Detect which cell encompasses the target text, then output its (x, y) center coordinate. 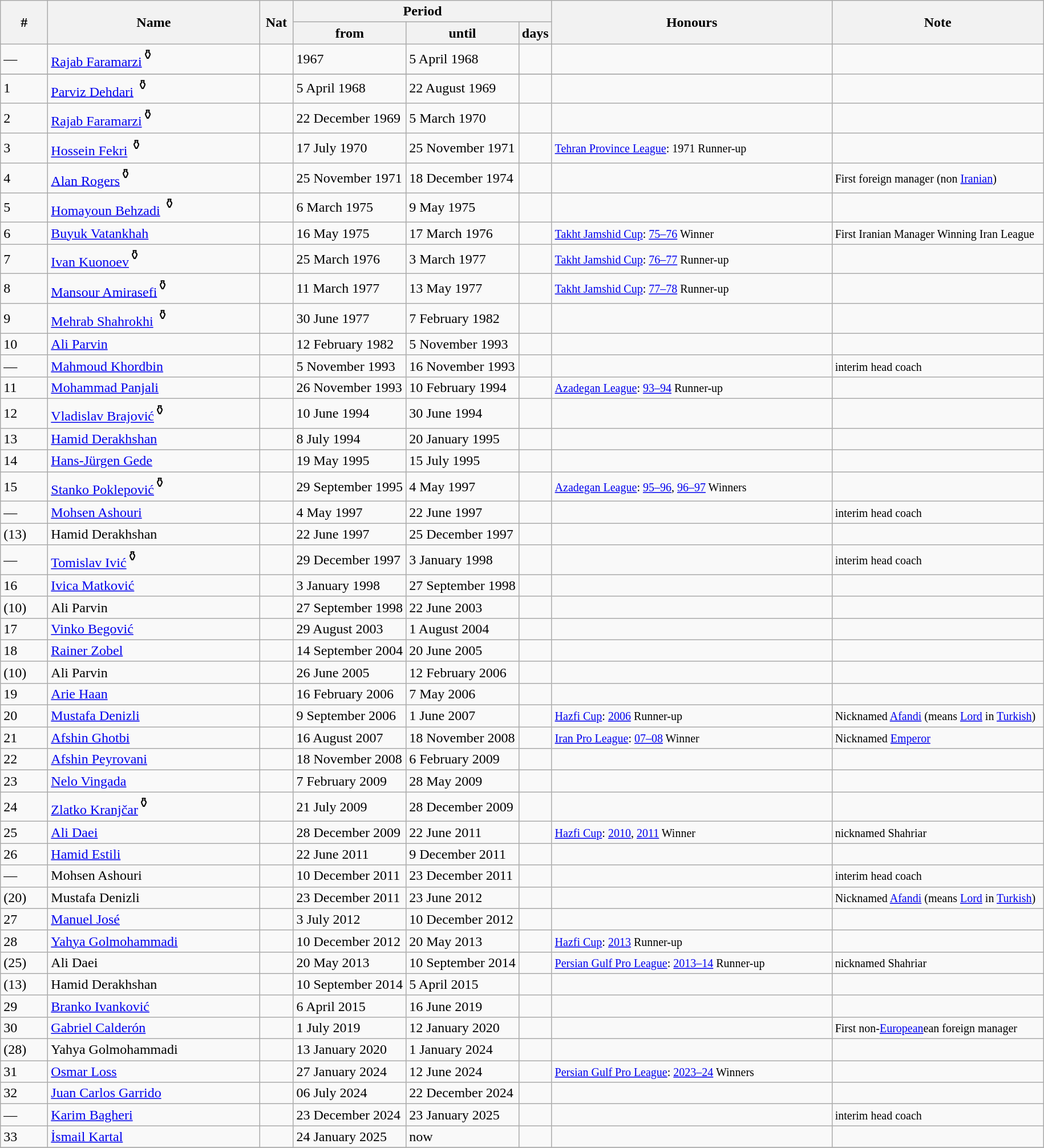
Hazfi Cup: 2010, 2011 Winner (691, 832)
16 (24, 585)
Ivica Matković (154, 585)
First non-Europeanean foreign manager (938, 1028)
18 December 1974 (463, 177)
17 July 1970 (350, 148)
12 (24, 413)
9 December 2011 (463, 854)
Hans-Jürgen Gede (154, 461)
6 February 2009 (463, 759)
Buyuk Vatankhah (154, 233)
33 (24, 1137)
3 (24, 148)
20 January 1995 (463, 439)
Nicknamed Emperor (938, 738)
Afshin Peyrovani (154, 759)
Hossein Fekri ⚱ (154, 148)
21 (24, 738)
Homayoun Behzadi ⚱ (154, 208)
17 March 1976 (463, 233)
Takht Jamshid Cup: 75–76 Winner (691, 233)
Afshin Ghotbi (154, 738)
26 June 2005 (350, 672)
30 June 1977 (350, 318)
First Iranian Manager Winning Iran League (938, 233)
14 (24, 461)
9 (24, 318)
7 (24, 259)
Mehrab Shahrokhi ⚱ (154, 318)
25 March 1976 (350, 259)
29 September 1995 (350, 487)
25 December 1997 (463, 534)
28 (24, 941)
5 April 2015 (463, 984)
22 June 2003 (463, 607)
24 (24, 807)
23 (24, 781)
3 July 2012 (350, 919)
Persian Gulf Pro League: 2013–14 Runner-up (691, 963)
(20) (24, 898)
22 August 1969 (463, 88)
Hamid Estili (154, 854)
1 (24, 88)
6 (24, 233)
Mahmoud Khordbin (154, 366)
13 January 2020 (350, 1050)
13 (24, 439)
1 July 2019 (350, 1028)
19 (24, 694)
7 February 1982 (463, 318)
29 August 2003 (350, 629)
Hazfi Cup: 2013 Runner-up (691, 941)
15 (24, 487)
1 June 2007 (463, 716)
30 (24, 1028)
Osmar Loss (154, 1072)
31 (24, 1072)
6 April 2015 (350, 1006)
First foreign manager (non Iranian) (938, 177)
15 July 1995 (463, 461)
# (24, 22)
Rainer Zobel (154, 650)
30 June 1994 (463, 413)
4 (24, 177)
Period (422, 11)
26 November 1993 (350, 387)
11 (24, 387)
from (350, 33)
27 (24, 919)
Juan Carlos Garrido (154, 1093)
29 (24, 1006)
8 (24, 289)
19 May 1995 (350, 461)
Gabriel Calderón (154, 1028)
(25) (24, 963)
Name (154, 22)
5 (24, 208)
Vladislav Brajović⚱ (154, 413)
28 May 2009 (463, 781)
Alan Rogers⚱ (154, 177)
06 July 2024 (350, 1093)
24 January 2025 (350, 1137)
Note (938, 22)
Azadegan League: 95–96, 96–97 Winners (691, 487)
1 January 2024 (463, 1050)
1967 (350, 59)
Manuel José (154, 919)
Ivan Kuonoev⚱ (154, 259)
1 August 2004 (463, 629)
Karim Bagheri (154, 1115)
23 June 2012 (463, 898)
16 November 1993 (463, 366)
10 (24, 344)
27 January 2024 (350, 1072)
22 (24, 759)
Nelo Vingada (154, 781)
22 December 1969 (350, 118)
14 September 2004 (350, 650)
16 August 2007 (350, 738)
Tehran Province League: 1971 Runner-up (691, 148)
3 March 1977 (463, 259)
Stanko Poklepović⚱ (154, 487)
Hazfi Cup: 2006 Runner-up (691, 716)
23 January 2025 (463, 1115)
20 (24, 716)
10 December 2011 (350, 876)
Branko Ivanković (154, 1006)
12 February 2006 (463, 672)
10 February 1994 (463, 387)
12 February 1982 (350, 344)
Parviz Dehdari ⚱ (154, 88)
Vinko Begović (154, 629)
Mansour Amirasefi⚱ (154, 289)
6 March 1975 (350, 208)
10 June 1994 (350, 413)
21 July 2009 (350, 807)
26 (24, 854)
9 May 1975 (463, 208)
Nat (276, 22)
13 May 1977 (463, 289)
12 June 2024 (463, 1072)
Takht Jamshid Cup: 76–77 Runner-up (691, 259)
16 June 2019 (463, 1006)
İsmail Kartal (154, 1137)
Mohammad Panjali (154, 387)
Tomislav Ivić⚱ (154, 560)
16 May 1975 (350, 233)
22 December 2024 (463, 1093)
8 July 1994 (350, 439)
7 February 2009 (350, 781)
Takht Jamshid Cup: 77–78 Runner-up (691, 289)
2 (24, 118)
32 (24, 1093)
7 May 2006 (463, 694)
25 (24, 832)
(28) (24, 1050)
Azadegan League: 93–94 Runner-up (691, 387)
Persian Gulf Pro League: 2023–24 Winners (691, 1072)
23 December 2024 (350, 1115)
Arie Haan (154, 694)
12 January 2020 (463, 1028)
17 (24, 629)
Honours (691, 22)
Iran Pro League: 07–08 Winner (691, 738)
11 March 1977 (350, 289)
5 March 1970 (463, 118)
9 September 2006 (350, 716)
29 December 1997 (350, 560)
until (463, 33)
18 (24, 650)
20 June 2005 (463, 650)
days (535, 33)
Zlatko Kranjčar⚱ (154, 807)
now (463, 1137)
16 February 2006 (350, 694)
